Detect which cell encompasses the target text, then output its (X, Y) center coordinate. 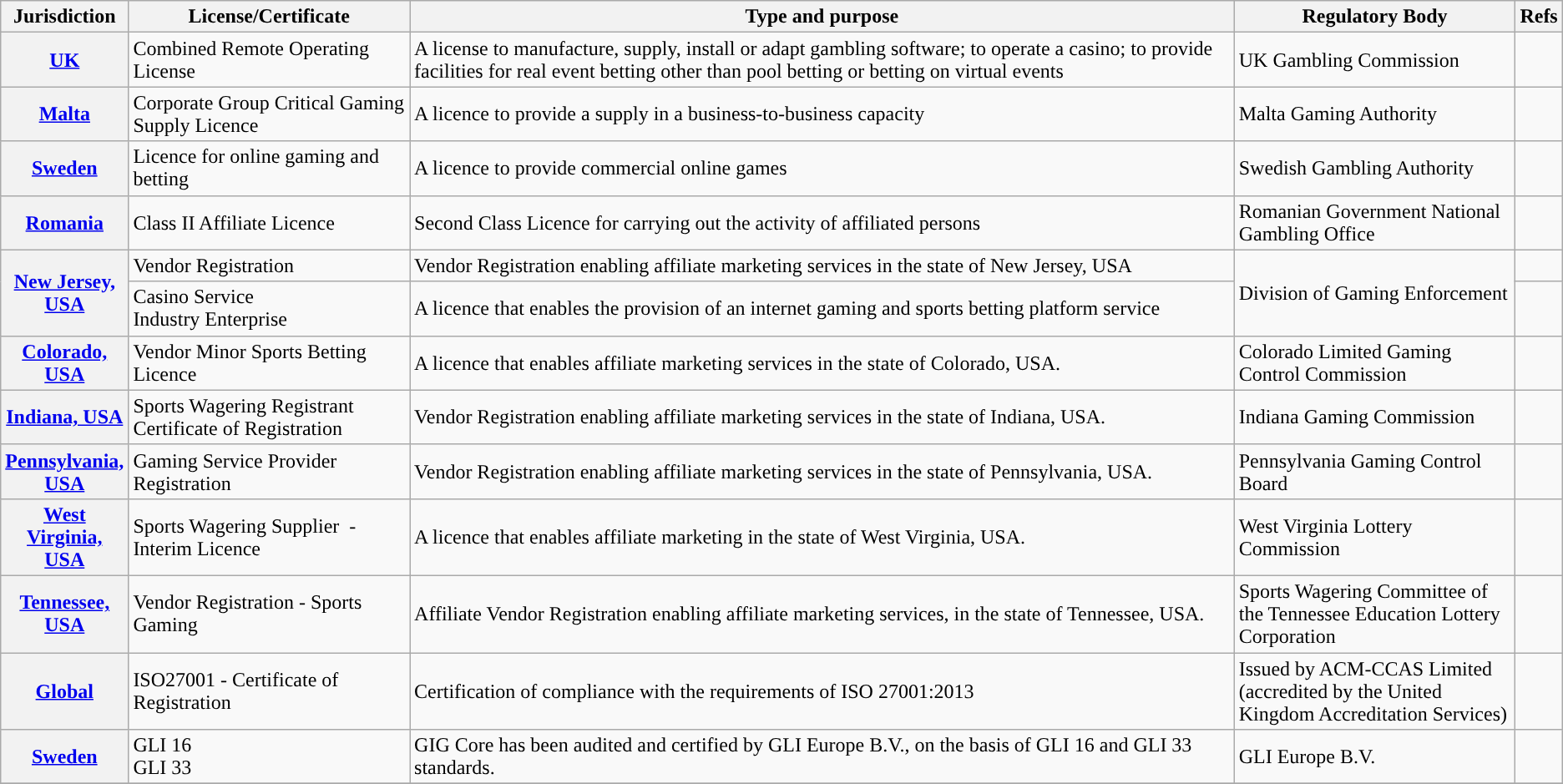
Vendor Registration enabling affiliate marketing services in the state of Indiana, USA. (822, 417)
Pennsylvania Gaming Control Board (1374, 471)
Vendor Registration enabling affiliate marketing services in the state of New Jersey, USA (822, 266)
Sports Wagering Committee of the Tennessee Education Lottery Corporation (1374, 614)
Refs (1539, 17)
Vendor Registration (269, 266)
Sports Wagering Supplier - Interim Licence (269, 537)
West Virginia, USA (65, 537)
Corporate Group Critical Gaming Supply Licence (269, 114)
Vendor Registration - Sports Gaming (269, 614)
Colorado, USA (65, 362)
ISO27001 - Certificate of Registration (269, 691)
Issued by ACM-CCAS Limited (accredited by the United Kingdom Accreditation Services) (1374, 691)
New Jersey, USA (65, 292)
Tennessee, USA (65, 614)
Vendor Minor Sports Betting Licence (269, 362)
Global (65, 691)
Casino ServiceIndustry Enterprise (269, 309)
Pennsylvania, USA (65, 471)
Combined Remote Operating License (269, 60)
GLI Europe B.V. (1374, 756)
A licence to provide commercial online games (822, 169)
A licence that enables affiliate marketing in the state of West Virginia, USA. (822, 537)
Malta (65, 114)
West Virginia Lottery Commission (1374, 537)
License/Certificate (269, 17)
A licence that enables the provision of an internet gaming and sports betting platform service (822, 309)
Romania (65, 222)
Affiliate Vendor Registration enabling affiliate marketing services, in the state of Tennessee, USA. (822, 614)
Indiana Gaming Commission (1374, 417)
Jurisdiction (65, 17)
Type and purpose (822, 17)
Indiana, USA (65, 417)
Licence for online gaming and betting (269, 169)
Malta Gaming Authority (1374, 114)
GLI 16GLI 33 (269, 756)
A licence to provide a supply in a business-to-business capacity (822, 114)
UK Gambling Commission (1374, 60)
Romanian Government National Gambling Office (1374, 222)
A licence that enables affiliate marketing services in the state of Colorado, USA. (822, 362)
Class II Affiliate Licence (269, 222)
Certification of compliance with the requirements of ISO 27001:2013 (822, 691)
GIG Core has been audited and certified by GLI Europe B.V., on the basis of GLI 16 and GLI 33 standards. (822, 756)
Swedish Gambling Authority (1374, 169)
Regulatory Body (1374, 17)
Gaming Service Provider Registration (269, 471)
Vendor Registration enabling affiliate marketing services in the state of Pennsylvania, USA. (822, 471)
Sports Wagering Registrant Certificate of Registration (269, 417)
Colorado Limited Gaming Control Commission (1374, 362)
Second Class Licence for carrying out the activity of affiliated persons (822, 222)
UK (65, 60)
Division of Gaming Enforcement (1374, 292)
